Find where the given text appears and provide that cell's center as (X, Y) coordinate. 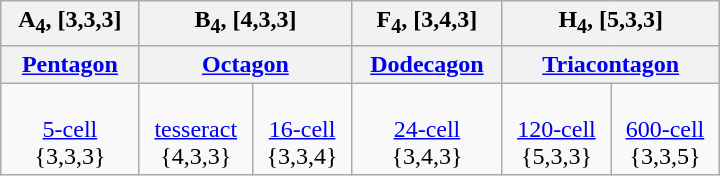
16-cell{3,3,4} (302, 129)
Pentagon (70, 64)
tesseract{4,3,3} (196, 129)
H4, [5,3,3] (610, 23)
F4, [3,4,3] (427, 23)
A4, [3,3,3] (70, 23)
Octagon (246, 64)
120-cell{5,3,3} (556, 129)
600-cell{3,3,5} (666, 129)
24-cell{3,4,3} (427, 129)
5-cell{3,3,3} (70, 129)
Dodecagon (427, 64)
B4, [4,3,3] (246, 23)
Triacontagon (610, 64)
